Return [x, y] of the center of cell containing provided text 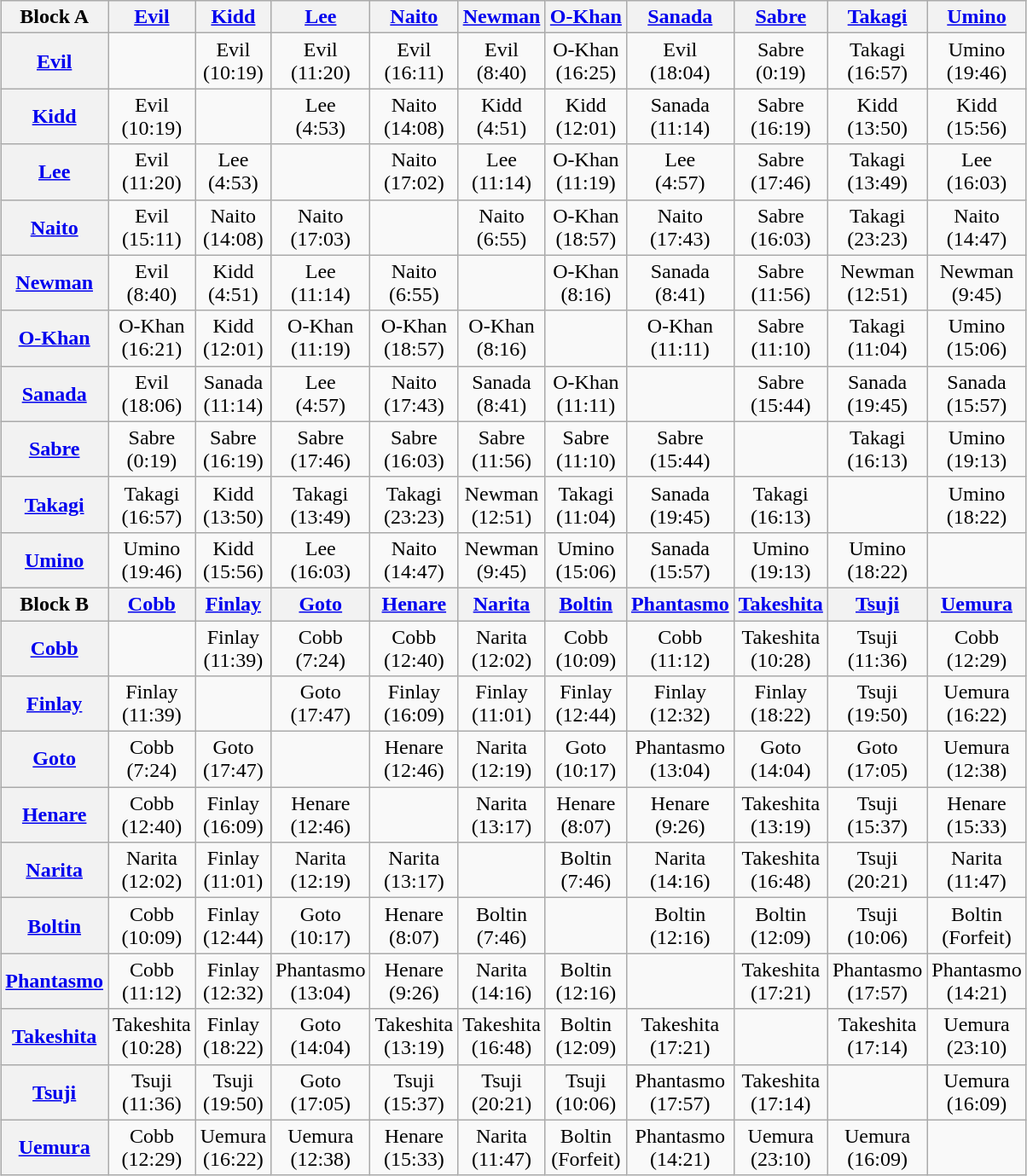
Naito(17:03) [321, 227]
Naito(17:02) [415, 172]
Block B [55, 604]
Evil(15:11) [152, 227]
O-Khan (16:21) [152, 338]
Evil (11:20) [321, 61]
Evil(11:20) [152, 172]
Sanada(8:41) [680, 283]
Sanada (8:41) [502, 394]
Block A [55, 17]
O-Khan (16:25) [585, 61]
Evil(16:11) [415, 61]
Evil(18:04) [680, 61]
Evil(18:06) [152, 394]
